Return (X, Y) of the center of cell containing provided text 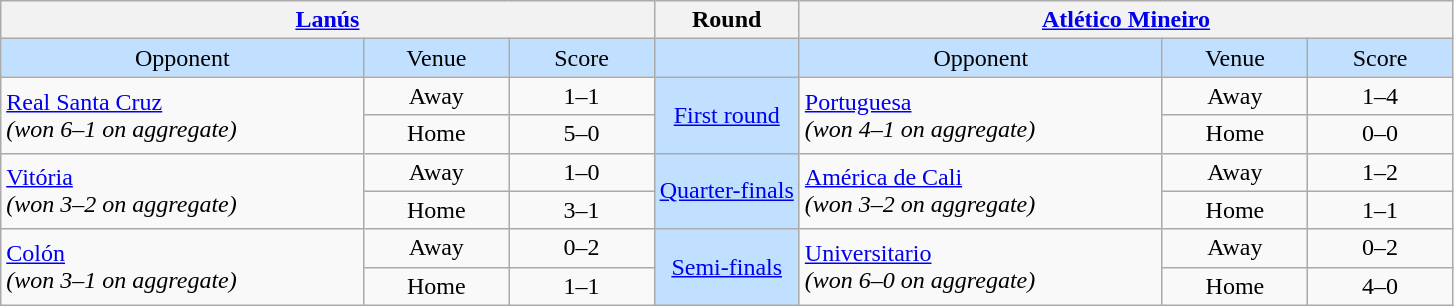
Real Santa Cruz(won 6–1 on aggregate) (182, 115)
Universitario(won 6–0 on aggregate) (980, 267)
1–0 (582, 172)
Lanús (328, 20)
Atlético Mineiro (1126, 20)
Colón(won 3–1 on aggregate) (182, 267)
Portuguesa(won 4–1 on aggregate) (980, 115)
1–4 (1380, 96)
0–0 (1380, 134)
1–2 (1380, 172)
Round (726, 20)
Semi-finals (726, 267)
First round (726, 115)
Quarter-finals (726, 191)
5–0 (582, 134)
4–0 (1380, 286)
América de Cali(won 3–2 on aggregate) (980, 191)
3–1 (582, 210)
Vitória(won 3–2 on aggregate) (182, 191)
